Output the [x, y] coordinate of the center of the cell containing the given text.  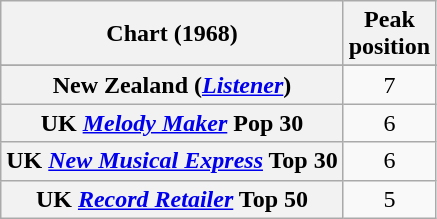
UK New Musical Express Top 30 [172, 161]
Peakposition [389, 34]
Chart (1968) [172, 34]
7 [389, 85]
5 [389, 199]
UK Melody Maker Pop 30 [172, 123]
UK Record Retailer Top 50 [172, 199]
New Zealand (Listener) [172, 85]
